Output the (x, y) coordinate of the center of the cell containing the given text.  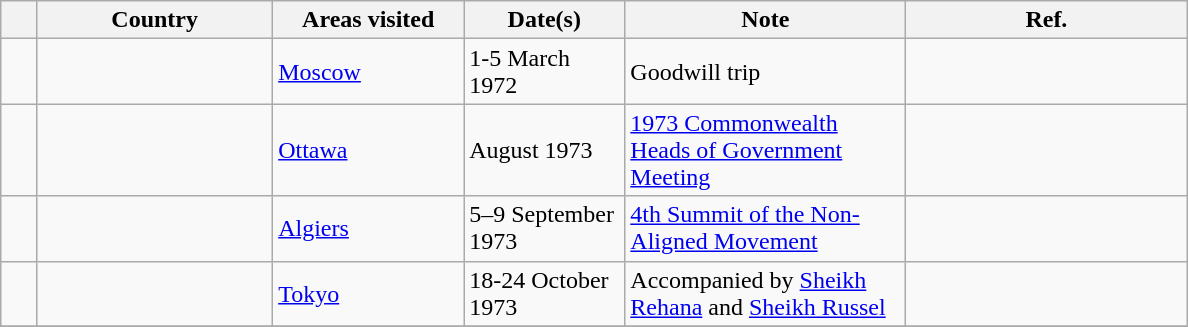
Ottawa (368, 150)
Moscow (368, 72)
Country (155, 20)
4th Summit of the Non-Aligned Movement (766, 228)
5–9 September 1973 (544, 228)
Algiers (368, 228)
Note (766, 20)
Tokyo (368, 294)
August 1973 (544, 150)
Date(s) (544, 20)
Goodwill trip (766, 72)
1973 Commonwealth Heads of Government Meeting (766, 150)
Accompanied by Sheikh Rehana and Sheikh Russel (766, 294)
18-24 October 1973 (544, 294)
1-5 March 1972 (544, 72)
Ref. (1046, 20)
Areas visited (368, 20)
